Provide the (x, y) coordinate of the cell's center where the given text is located.  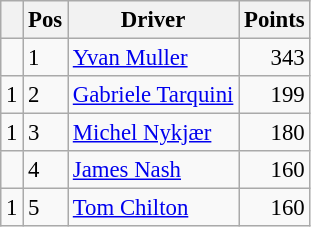
3 (46, 133)
James Nash (154, 170)
Points (274, 20)
4 (46, 170)
Driver (154, 20)
180 (274, 133)
Tom Chilton (154, 208)
Michel Nykjær (154, 133)
343 (274, 58)
Yvan Muller (154, 58)
2 (46, 95)
Gabriele Tarquini (154, 95)
Pos (46, 20)
5 (46, 208)
199 (274, 95)
